Return (x, y) of the center of cell containing provided text 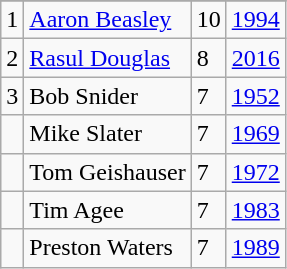
Mike Slater (108, 134)
2 (12, 58)
Aaron Beasley (108, 20)
10 (208, 20)
Preston Waters (108, 248)
1969 (256, 134)
1 (12, 20)
Bob Snider (108, 96)
1972 (256, 172)
1989 (256, 248)
2016 (256, 58)
1952 (256, 96)
Tom Geishauser (108, 172)
8 (208, 58)
3 (12, 96)
1983 (256, 210)
Rasul Douglas (108, 58)
1994 (256, 20)
Tim Agee (108, 210)
